Extract the (X, Y) coordinate from the center of the cell holding the provided text.  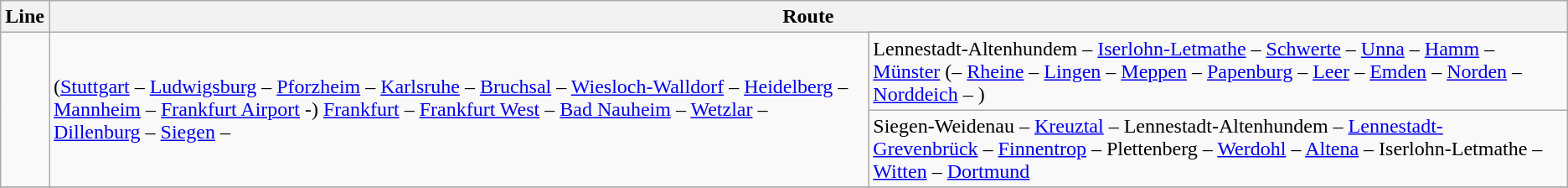
Line (25, 17)
Route (807, 17)
